Return the [X, Y] coordinate for the center point of the cell that contains the specified text.  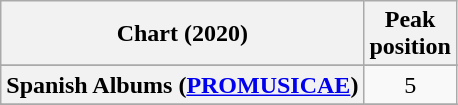
Chart (2020) [182, 34]
5 [410, 85]
Spanish Albums (PROMUSICAE) [182, 85]
Peakposition [410, 34]
